Search for the cell housing the specified text and yield its (x, y) center coordinate. 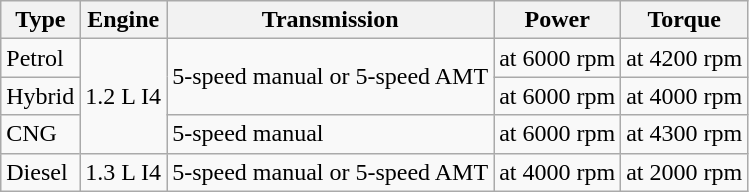
Torque (684, 20)
Power (558, 20)
Hybrid (40, 96)
Petrol (40, 58)
at 4200 rpm (684, 58)
Type (40, 20)
Engine (124, 20)
5-speed manual (330, 134)
at 4300 rpm (684, 134)
1.3 L I4 (124, 172)
at 2000 rpm (684, 172)
1.2 L I4 (124, 96)
Diesel (40, 172)
Transmission (330, 20)
CNG (40, 134)
